Capture the cell that displays the provided text and extract its (x, y) central coordinate. 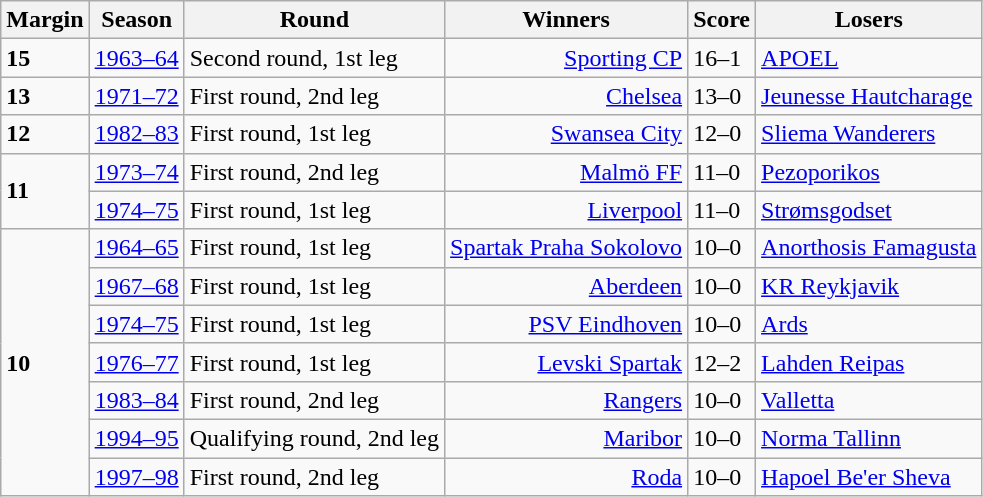
Rangers (566, 400)
Winners (566, 20)
12–0 (722, 134)
16–1 (722, 58)
1973–74 (136, 172)
APOEL (869, 58)
1994–95 (136, 438)
1997–98 (136, 477)
KR Reykjavik (869, 286)
Qualifying round, 2nd leg (314, 438)
13–0 (722, 96)
Swansea City (566, 134)
Valletta (869, 400)
Lahden Reipas (869, 362)
1971–72 (136, 96)
11 (45, 191)
Sliema Wanderers (869, 134)
Chelsea (566, 96)
1963–64 (136, 58)
Losers (869, 20)
1982–83 (136, 134)
1964–65 (136, 248)
Second round, 1st leg (314, 58)
Spartak Praha Sokolovo (566, 248)
Hapoel Be'er Sheva (869, 477)
Pezoporikos (869, 172)
1976–77 (136, 362)
Norma Tallinn (869, 438)
Malmö FF (566, 172)
12 (45, 134)
Roda (566, 477)
Sporting CP (566, 58)
Score (722, 20)
1983–84 (136, 400)
Strømsgodset (869, 210)
Ards (869, 324)
Margin (45, 20)
1967–68 (136, 286)
Levski Spartak (566, 362)
15 (45, 58)
PSV Eindhoven (566, 324)
Jeunesse Hautcharage (869, 96)
Anorthosis Famagusta (869, 248)
13 (45, 96)
Liverpool (566, 210)
Aberdeen (566, 286)
12–2 (722, 362)
Maribor (566, 438)
Season (136, 20)
Round (314, 20)
10 (45, 362)
